Output the (X, Y) coordinate of the center of the cell containing the given text.  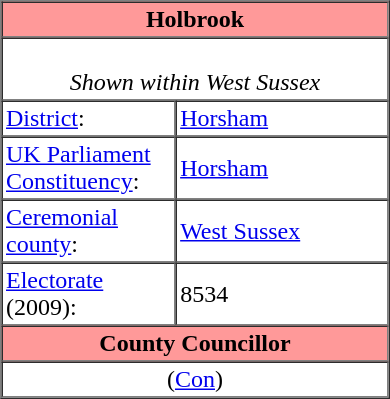
Electorate (2009): (89, 294)
8534 (282, 294)
Shown within West Sussex (196, 70)
UK Parliament Constituency: (89, 168)
Ceremonial county: (89, 232)
District: (89, 118)
Holbrook (196, 20)
County Councillor (196, 344)
West Sussex (282, 232)
(Con) (196, 380)
